Provide the (x, y) coordinate of the cell's center where the given text is located.  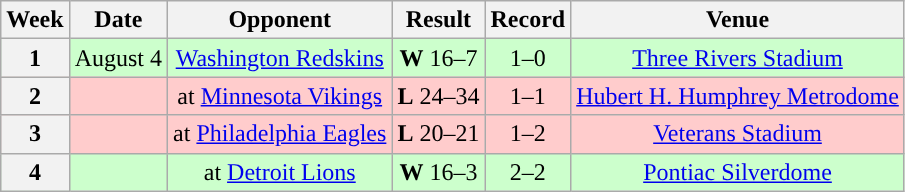
1–0 (528, 58)
Venue (738, 20)
L 24–34 (438, 96)
2 (35, 96)
4 (35, 172)
2–2 (528, 172)
W 16–7 (438, 58)
L 20–21 (438, 134)
Washington Redskins (280, 58)
Three Rivers Stadium (738, 58)
W 16–3 (438, 172)
Veterans Stadium (738, 134)
Opponent (280, 20)
August 4 (118, 58)
at Detroit Lions (280, 172)
Date (118, 20)
1–2 (528, 134)
Hubert H. Humphrey Metrodome (738, 96)
Record (528, 20)
1–1 (528, 96)
1 (35, 58)
Pontiac Silverdome (738, 172)
Result (438, 20)
at Minnesota Vikings (280, 96)
3 (35, 134)
at Philadelphia Eagles (280, 134)
Week (35, 20)
